For the text-containing cell, return its midpoint in (X, Y) coordinate format. 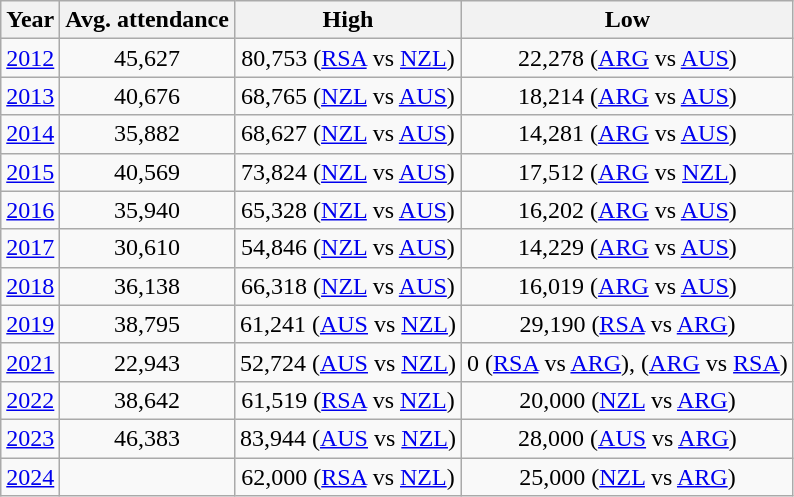
16,019 (ARG vs AUS) (628, 286)
52,724 (AUS vs NZL) (348, 362)
2015 (30, 172)
2022 (30, 400)
46,383 (148, 438)
40,569 (148, 172)
Avg. attendance (148, 20)
30,610 (148, 248)
2014 (30, 134)
17,512 (ARG vs NZL) (628, 172)
2019 (30, 324)
High (348, 20)
2021 (30, 362)
Year (30, 20)
36,138 (148, 286)
0 (RSA vs ARG), (ARG vs RSA) (628, 362)
2018 (30, 286)
18,214 (ARG vs AUS) (628, 96)
22,943 (148, 362)
2024 (30, 477)
68,627 (NZL vs AUS) (348, 134)
65,328 (NZL vs AUS) (348, 210)
35,940 (148, 210)
61,519 (RSA vs NZL) (348, 400)
62,000 (RSA vs NZL) (348, 477)
29,190 (RSA vs ARG) (628, 324)
16,202 (ARG vs AUS) (628, 210)
25,000 (NZL vs ARG) (628, 477)
22,278 (ARG vs AUS) (628, 58)
20,000 (NZL vs ARG) (628, 400)
45,627 (148, 58)
2012 (30, 58)
66,318 (NZL vs AUS) (348, 286)
14,229 (ARG vs AUS) (628, 248)
28,000 (AUS vs ARG) (628, 438)
68,765 (NZL vs AUS) (348, 96)
54,846 (NZL vs AUS) (348, 248)
2016 (30, 210)
80,753 (RSA vs NZL) (348, 58)
35,882 (148, 134)
14,281 (ARG vs AUS) (628, 134)
38,642 (148, 400)
38,795 (148, 324)
2013 (30, 96)
61,241 (AUS vs NZL) (348, 324)
73,824 (NZL vs AUS) (348, 172)
Low (628, 20)
83,944 (AUS vs NZL) (348, 438)
40,676 (148, 96)
2017 (30, 248)
2023 (30, 438)
